For the text-containing cell, return its midpoint in [X, Y] coordinate format. 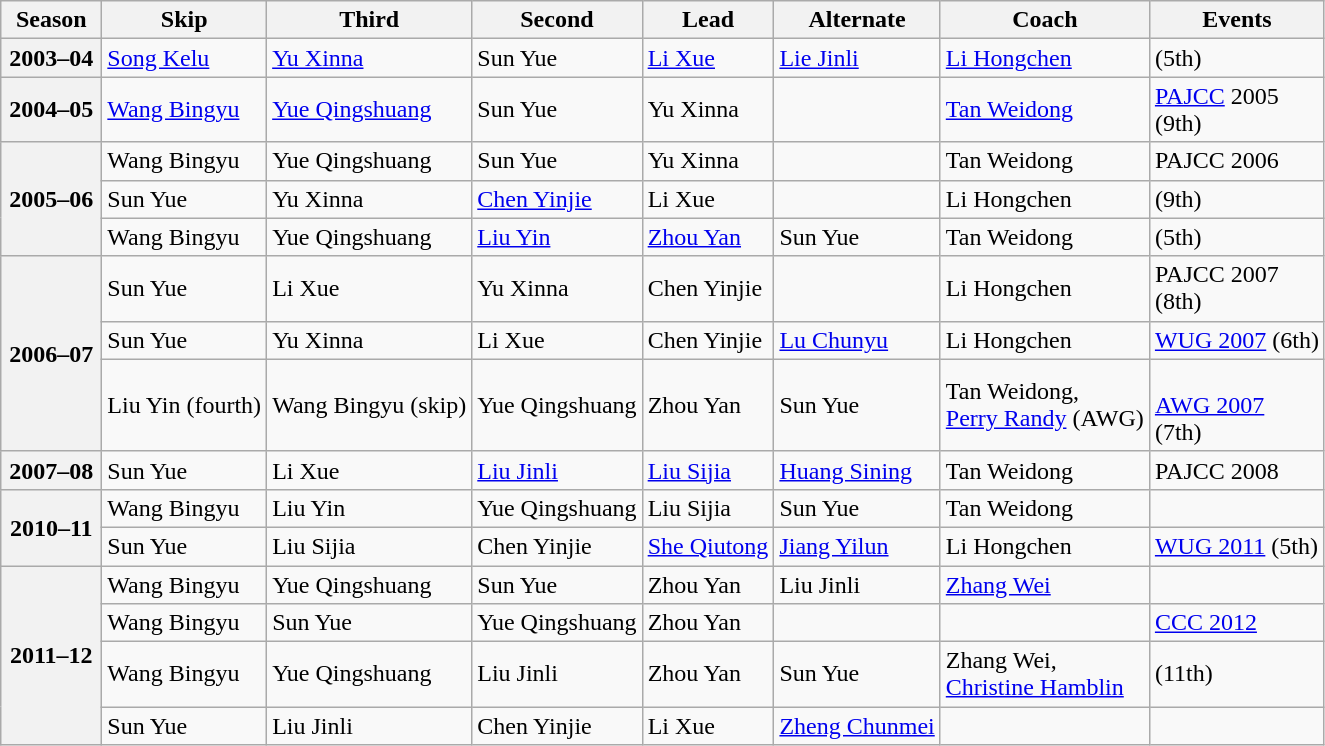
2005–06 [52, 199]
Lu Chunyu [857, 340]
2010–11 [52, 527]
2003–04 [52, 58]
2011–12 [52, 656]
2006–07 [52, 354]
(11th) [1236, 674]
Season [52, 20]
Liu Yin (fourth) [184, 405]
Events [1236, 20]
Huang Sining [857, 470]
PAJCC 2007 (8th) [1236, 288]
Wang Bingyu (skip) [370, 405]
Tan Weidong,Perry Randy (AWG) [1044, 405]
Song Kelu [184, 58]
Third [370, 20]
(9th) [1236, 199]
PAJCC 2006 [1236, 161]
Lie Jinli [857, 58]
AWG 2007 (7th) [1236, 405]
Alternate [857, 20]
Second [557, 20]
Zheng Chunmei [857, 726]
Skip [184, 20]
She Qiutong [708, 546]
WUG 2007 (6th) [1236, 340]
2004–05 [52, 110]
CCC 2012 [1236, 623]
Jiang Yilun [857, 546]
Zhang Wei,Christine Hamblin [1044, 674]
PAJCC 2005 (9th) [1236, 110]
2007–08 [52, 470]
WUG 2011 (5th) [1236, 546]
Lead [708, 20]
PAJCC 2008 [1236, 470]
Coach [1044, 20]
Zhang Wei [1044, 585]
